Identify which cell holds the provided text, then report its [x, y] central coordinate. 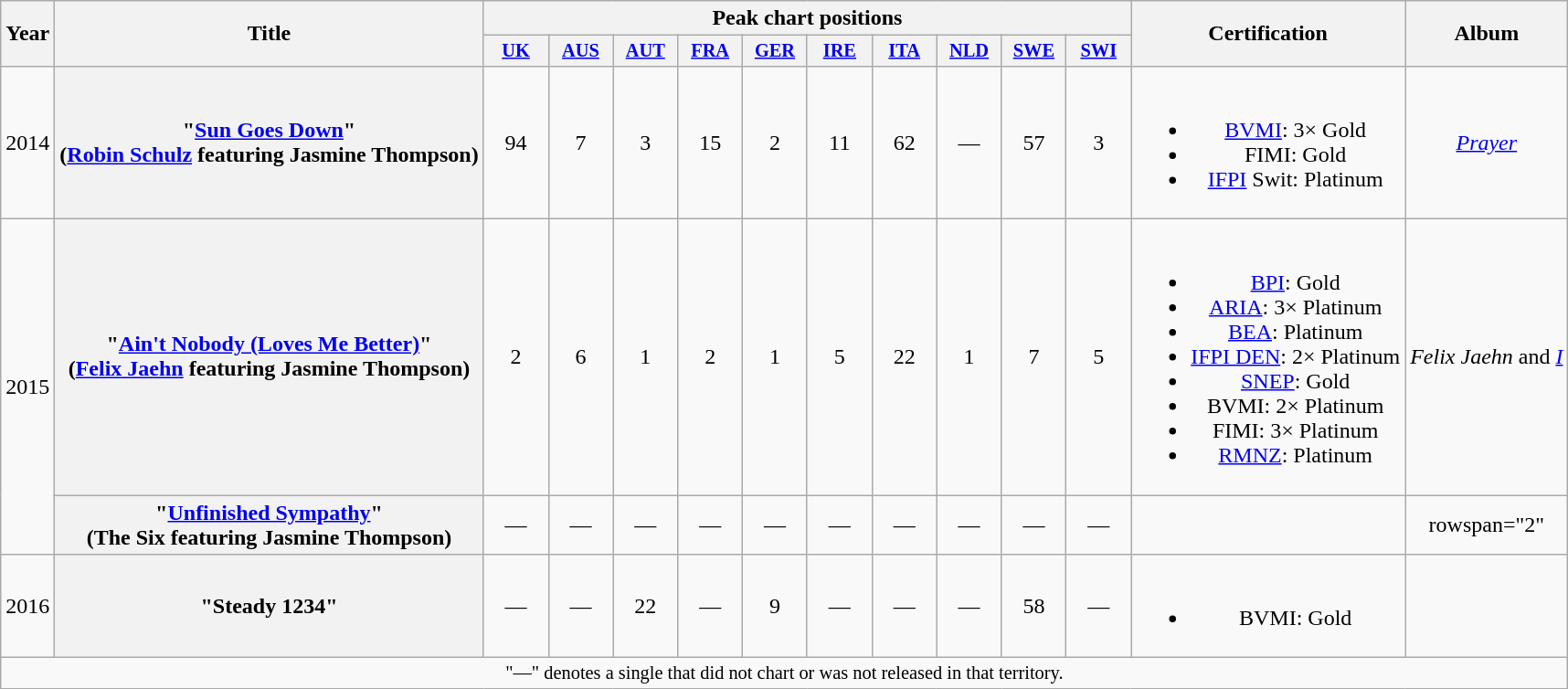
NLD [969, 51]
Felix Jaehn and I [1487, 357]
BPI: GoldARIA: 3× PlatinumBEA: PlatinumIFPI DEN: 2× PlatinumSNEP: GoldBVMI: 2× PlatinumFIMI: 3× PlatinumRMNZ: Platinum [1268, 357]
2016 [27, 607]
Peak chart positions [808, 18]
ITA [905, 51]
SWI [1098, 51]
58 [1034, 607]
AUT [645, 51]
57 [1034, 143]
Year [27, 34]
BVMI: 3× GoldFIMI: GoldIFPI Swit: Platinum [1268, 143]
BVMI: Gold [1268, 607]
15 [711, 143]
"Unfinished Sympathy"(The Six featuring Jasmine Thompson) [269, 525]
"Ain't Nobody (Loves Me Better)"(Felix Jaehn featuring Jasmine Thompson) [269, 357]
9 [775, 607]
"Steady 1234" [269, 607]
"Sun Goes Down"(Robin Schulz featuring Jasmine Thompson) [269, 143]
GER [775, 51]
"—" denotes a single that did not chart or was not released in that territory. [784, 673]
62 [905, 143]
Certification [1268, 34]
FRA [711, 51]
Title [269, 34]
2015 [27, 387]
UK [515, 51]
2014 [27, 143]
rowspan="2" [1487, 525]
11 [839, 143]
AUS [581, 51]
SWE [1034, 51]
IRE [839, 51]
Album [1487, 34]
6 [581, 357]
Prayer [1487, 143]
94 [515, 143]
